Return the (x, y) coordinate for the center point of the cell that contains the specified text.  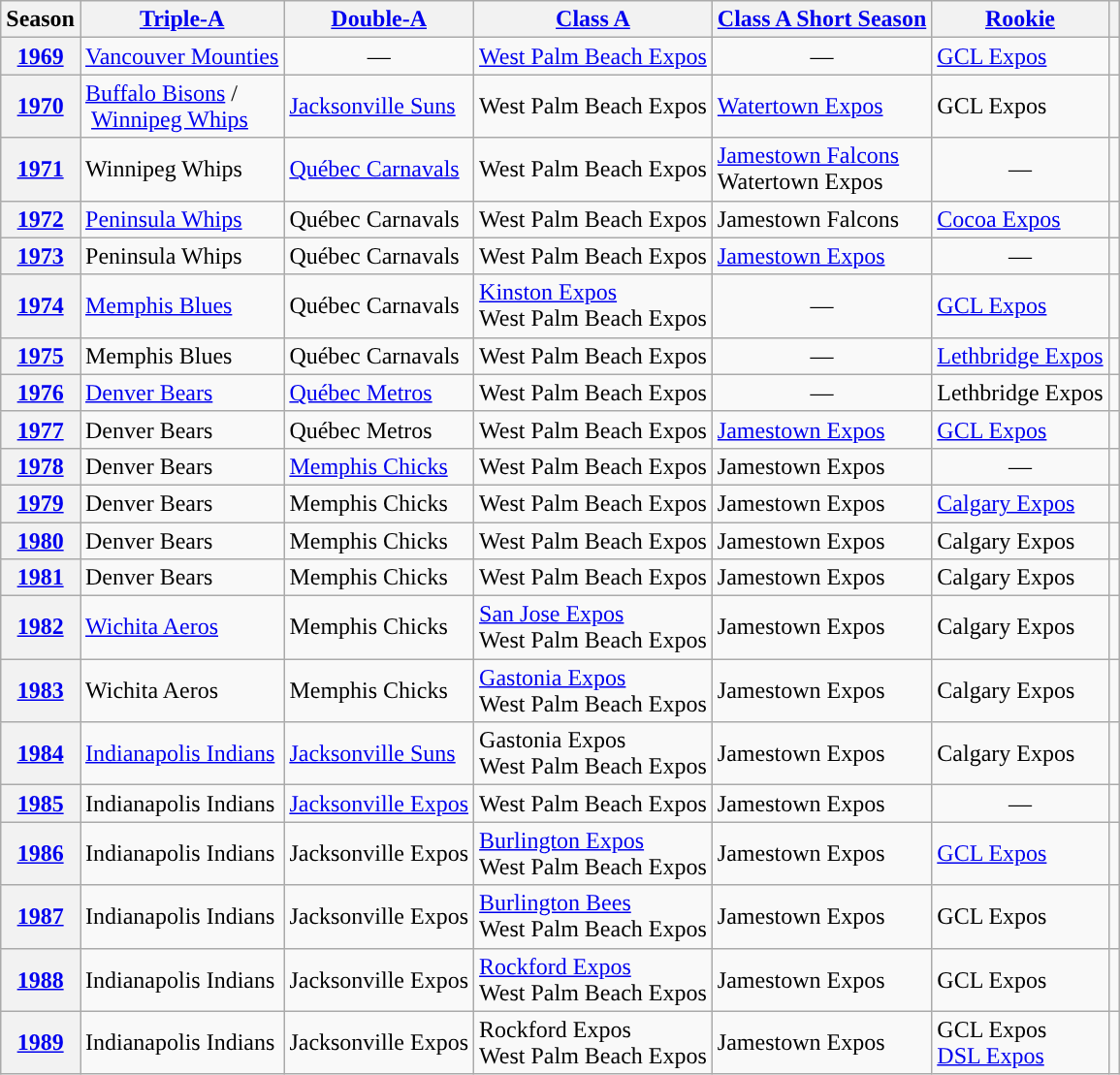
1972 (41, 219)
1975 (41, 356)
1977 (41, 429)
1973 (41, 256)
1971 (41, 169)
1980 (41, 540)
Kinston ExposWest Palm Beach Expos (593, 306)
1988 (41, 979)
Watertown Expos (821, 107)
Class A (593, 19)
1979 (41, 503)
1985 (41, 804)
Jamestown Falcons (821, 219)
Triple-A (181, 19)
1970 (41, 107)
Double-A (379, 19)
1969 (41, 56)
Jamestown FalconsWatertown Expos (821, 169)
Class A Short Season (821, 19)
Burlington ExposWest Palm Beach Expos (593, 853)
GCL ExposDSL Expos (1020, 1043)
Vancouver Mounties (181, 56)
1974 (41, 306)
San Jose ExposWest Palm Beach Expos (593, 628)
1989 (41, 1043)
Burlington BeesWest Palm Beach Expos (593, 917)
1976 (41, 393)
Season (41, 19)
1982 (41, 628)
Cocoa Expos (1020, 219)
1978 (41, 466)
1981 (41, 578)
Buffalo Bisons / Winnipeg Whips (181, 107)
1986 (41, 853)
1987 (41, 917)
1984 (41, 754)
1983 (41, 690)
Winnipeg Whips (181, 169)
Rookie (1020, 19)
